Pinpoint the cell where the given text exists, returning its (X, Y) midpoint coordinate. 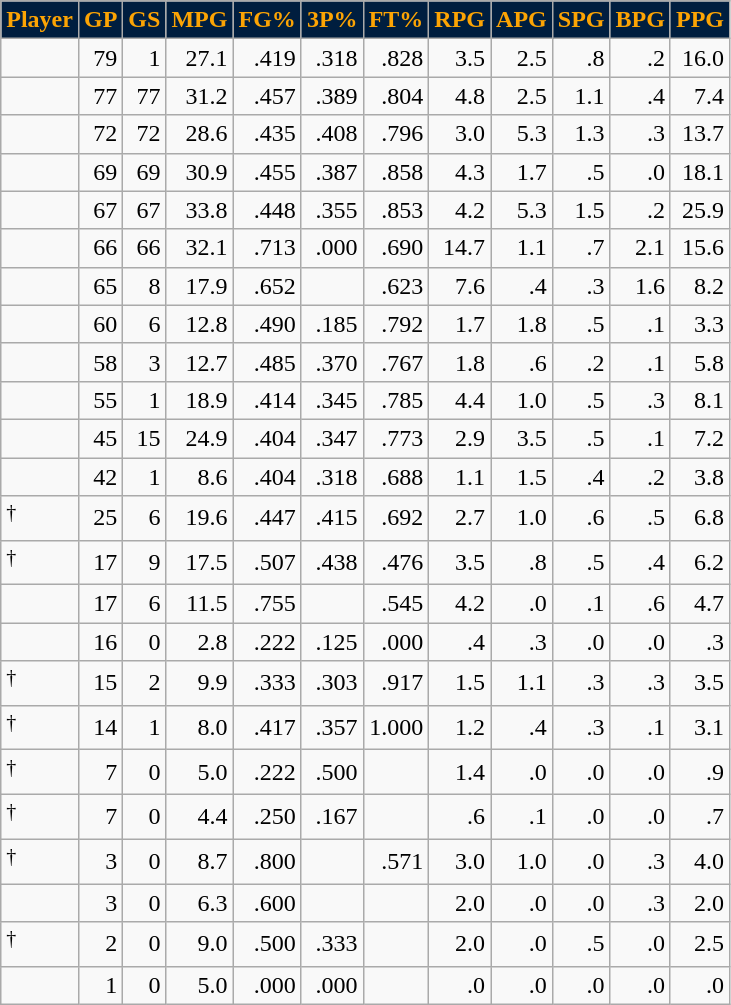
.419 (267, 58)
.303 (332, 684)
.713 (267, 248)
55 (100, 400)
.767 (396, 362)
8.0 (200, 728)
.485 (267, 362)
.755 (267, 604)
RPG (460, 20)
.476 (396, 562)
4.8 (460, 96)
.828 (396, 58)
.853 (396, 210)
7.4 (700, 96)
6.8 (700, 518)
.507 (267, 562)
.600 (267, 903)
16 (100, 642)
12.8 (200, 324)
.185 (332, 324)
1.4 (460, 772)
16.0 (700, 58)
65 (100, 286)
1.3 (581, 134)
GS (144, 20)
MPG (200, 20)
.792 (396, 324)
4.7 (700, 604)
APG (522, 20)
FT% (396, 20)
.347 (332, 438)
3P% (332, 20)
6.3 (200, 903)
.623 (396, 286)
8 (144, 286)
14 (100, 728)
30.9 (200, 172)
18.1 (700, 172)
17.5 (200, 562)
.438 (332, 562)
24.9 (200, 438)
8.2 (700, 286)
.415 (332, 518)
28.6 (200, 134)
1.000 (396, 728)
33.8 (200, 210)
6.2 (700, 562)
14.7 (460, 248)
.858 (396, 172)
.448 (267, 210)
79 (100, 58)
18.9 (200, 400)
.455 (267, 172)
3.8 (700, 477)
.408 (332, 134)
1.6 (640, 286)
25.9 (700, 210)
7.6 (460, 286)
.800 (267, 862)
.357 (332, 728)
13.7 (700, 134)
.688 (396, 477)
.414 (267, 400)
1.2 (460, 728)
Player (40, 20)
2.8 (200, 642)
.167 (332, 816)
SPG (581, 20)
.345 (332, 400)
31.2 (200, 96)
.652 (267, 286)
3.3 (700, 324)
.447 (267, 518)
.692 (396, 518)
.355 (332, 210)
15.6 (700, 248)
9.9 (200, 684)
.796 (396, 134)
.457 (267, 96)
5.8 (700, 362)
11.5 (200, 604)
58 (100, 362)
8.1 (700, 400)
8.7 (200, 862)
.387 (332, 172)
.545 (396, 604)
.785 (396, 400)
.125 (332, 642)
2.1 (640, 248)
2.7 (460, 518)
42 (100, 477)
12.7 (200, 362)
3.1 (700, 728)
17.9 (200, 286)
4.3 (460, 172)
4.0 (700, 862)
FG% (267, 20)
2.9 (460, 438)
60 (100, 324)
GP (100, 20)
.250 (267, 816)
.417 (267, 728)
27.1 (200, 58)
.804 (396, 96)
.9 (700, 772)
.435 (267, 134)
.917 (396, 684)
PPG (700, 20)
19.6 (200, 518)
32.1 (200, 248)
.490 (267, 324)
.773 (396, 438)
9 (144, 562)
9.0 (200, 944)
.389 (332, 96)
25 (100, 518)
45 (100, 438)
7.2 (700, 438)
BPG (640, 20)
.690 (396, 248)
.571 (396, 862)
.370 (332, 362)
8.6 (200, 477)
